Extract the (X, Y) coordinate from the center of the cell holding the provided text.  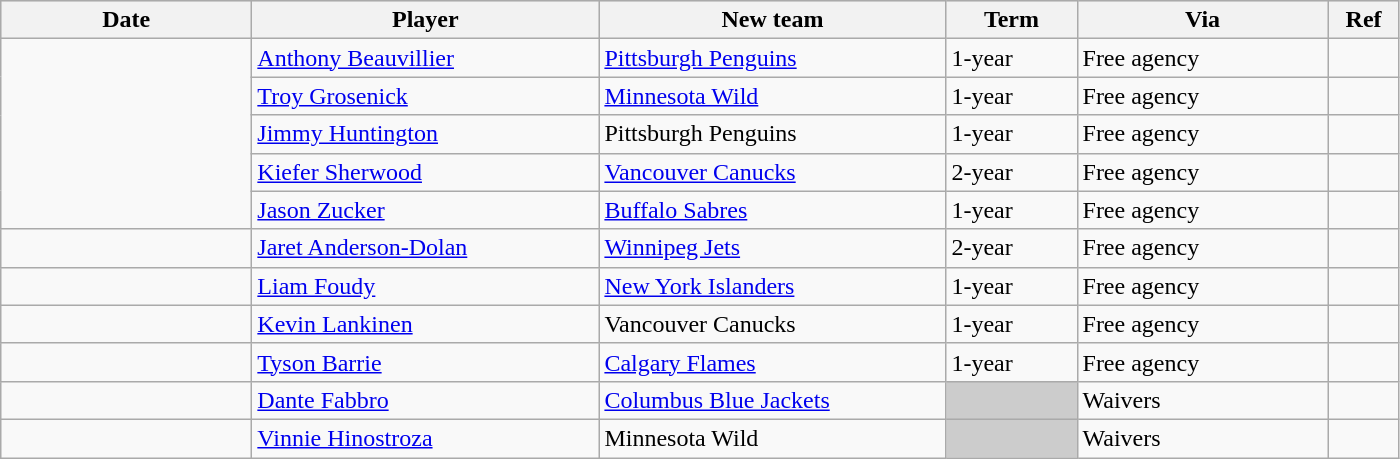
Kevin Lankinen (426, 324)
Vinnie Hinostroza (426, 438)
Liam Foudy (426, 286)
Calgary Flames (772, 362)
Dante Fabbro (426, 400)
Date (126, 20)
Jaret Anderson-Dolan (426, 248)
Buffalo Sabres (772, 210)
Via (1202, 20)
Tyson Barrie (426, 362)
Anthony Beauvillier (426, 58)
Winnipeg Jets (772, 248)
New team (772, 20)
Term (1012, 20)
Columbus Blue Jackets (772, 400)
Kiefer Sherwood (426, 172)
New York Islanders (772, 286)
Ref (1364, 20)
Jason Zucker (426, 210)
Jimmy Huntington (426, 134)
Player (426, 20)
Troy Grosenick (426, 96)
